Return (x, y) of the center of cell containing provided text 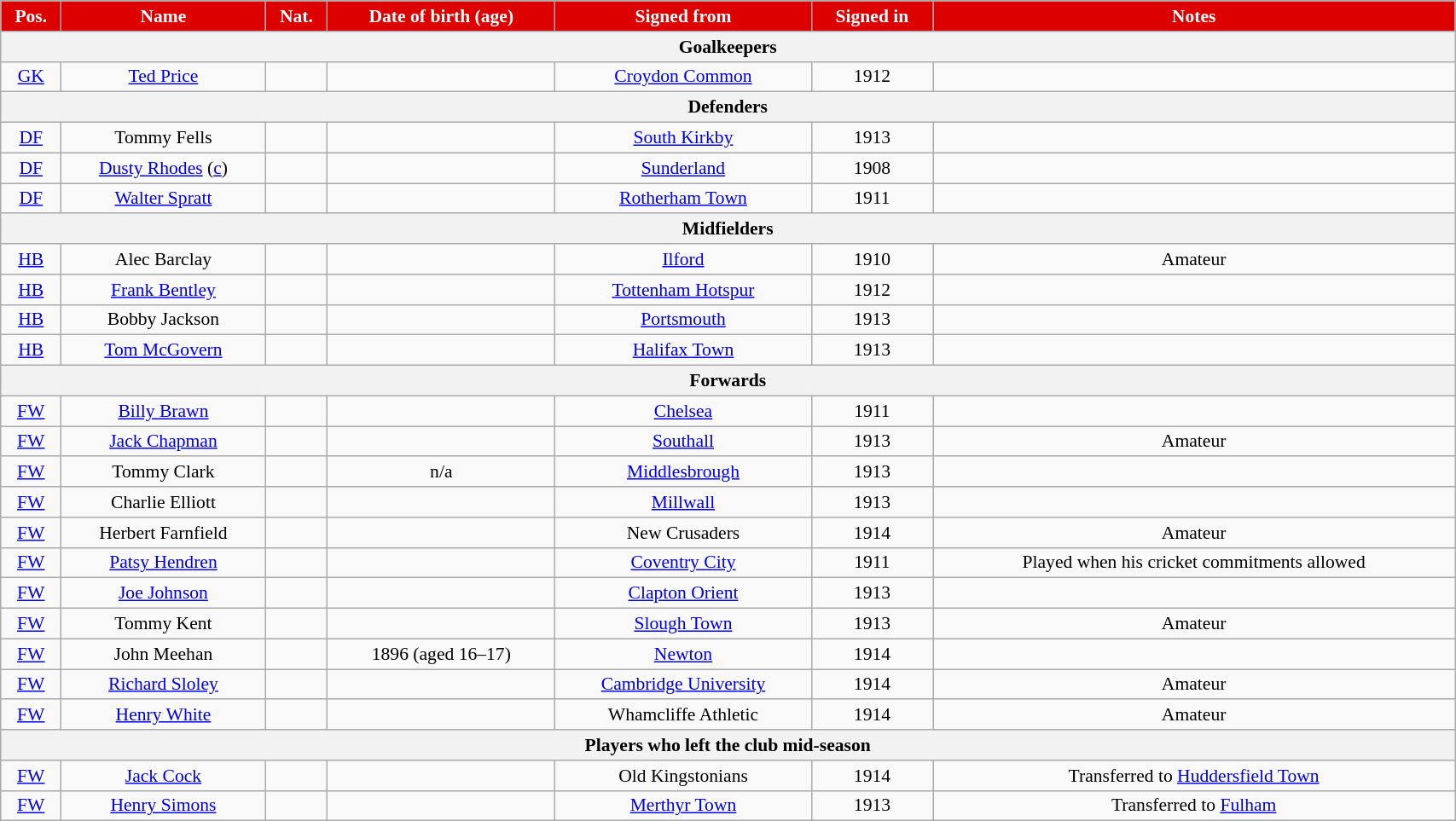
Coventry City (684, 563)
Played when his cricket commitments allowed (1194, 563)
Newton (684, 654)
Goalkeepers (728, 47)
South Kirkby (684, 138)
Tommy Clark (164, 472)
Joe Johnson (164, 593)
n/a (442, 472)
Portsmouth (684, 320)
Alec Barclay (164, 259)
Name (164, 16)
Richard Sloley (164, 685)
Pos. (31, 16)
Signed from (684, 16)
Patsy Hendren (164, 563)
Chelsea (684, 411)
Old Kingstonians (684, 776)
Charlie Elliott (164, 502)
Tottenham Hotspur (684, 290)
Walter Spratt (164, 199)
Transferred to Huddersfield Town (1194, 776)
Tommy Kent (164, 624)
Rotherham Town (684, 199)
Notes (1194, 16)
1908 (872, 168)
Dusty Rhodes (c) (164, 168)
New Crusaders (684, 533)
Nat. (297, 16)
Whamcliffe Athletic (684, 715)
1896 (aged 16–17) (442, 654)
Date of birth (age) (442, 16)
Tom McGovern (164, 350)
Henry White (164, 715)
Jack Chapman (164, 442)
Sunderland (684, 168)
Midfielders (728, 229)
Cambridge University (684, 685)
Tommy Fells (164, 138)
Frank Bentley (164, 290)
Ilford (684, 259)
Ted Price (164, 77)
John Meehan (164, 654)
Croydon Common (684, 77)
Jack Cock (164, 776)
Bobby Jackson (164, 320)
GK (31, 77)
Merthyr Town (684, 806)
Middlesbrough (684, 472)
Forwards (728, 381)
Billy Brawn (164, 411)
Defenders (728, 107)
Clapton Orient (684, 593)
Signed in (872, 16)
Halifax Town (684, 350)
Transferred to Fulham (1194, 806)
Southall (684, 442)
Players who left the club mid-season (728, 745)
Slough Town (684, 624)
Millwall (684, 502)
Herbert Farnfield (164, 533)
1910 (872, 259)
Henry Simons (164, 806)
